For the text-containing cell, return its midpoint in (x, y) coordinate format. 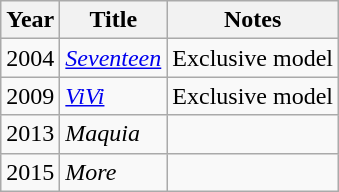
Title (114, 20)
2009 (30, 96)
Maquia (114, 134)
2013 (30, 134)
Seventeen (114, 58)
ViVi (114, 96)
More (114, 172)
2004 (30, 58)
2015 (30, 172)
Notes (253, 20)
Year (30, 20)
